From the cell containing the given text, extract its center point as [X, Y] coordinate. 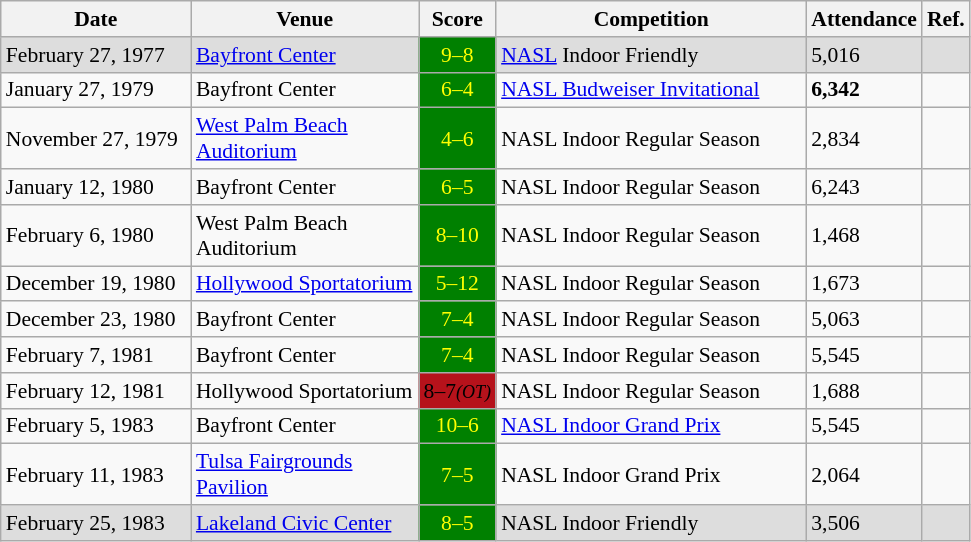
February 25, 1983 [96, 523]
8–10 [457, 236]
2,064 [864, 474]
6–4 [457, 90]
Competition [651, 19]
10–6 [457, 426]
Score [457, 19]
6–5 [457, 187]
1,688 [864, 391]
NASL Budweiser Invitational [651, 90]
2,834 [864, 138]
December 19, 1980 [96, 284]
Lakeland Civic Center [305, 523]
1,468 [864, 236]
6,243 [864, 187]
February 6, 1980 [96, 236]
3,506 [864, 523]
6,342 [864, 90]
February 11, 1983 [96, 474]
February 27, 1977 [96, 55]
8–5 [457, 523]
4–6 [457, 138]
9–8 [457, 55]
5–12 [457, 284]
February 7, 1981 [96, 355]
5,063 [864, 320]
December 23, 1980 [96, 320]
1,673 [864, 284]
5,016 [864, 55]
January 27, 1979 [96, 90]
January 12, 1980 [96, 187]
February 12, 1981 [96, 391]
Attendance [864, 19]
November 27, 1979 [96, 138]
Ref. [946, 19]
7–5 [457, 474]
February 5, 1983 [96, 426]
Venue [305, 19]
Date [96, 19]
Tulsa Fairgrounds Pavilion [305, 474]
8–7(OT) [457, 391]
